Detect which cell encompasses the target text, then output its [x, y] center coordinate. 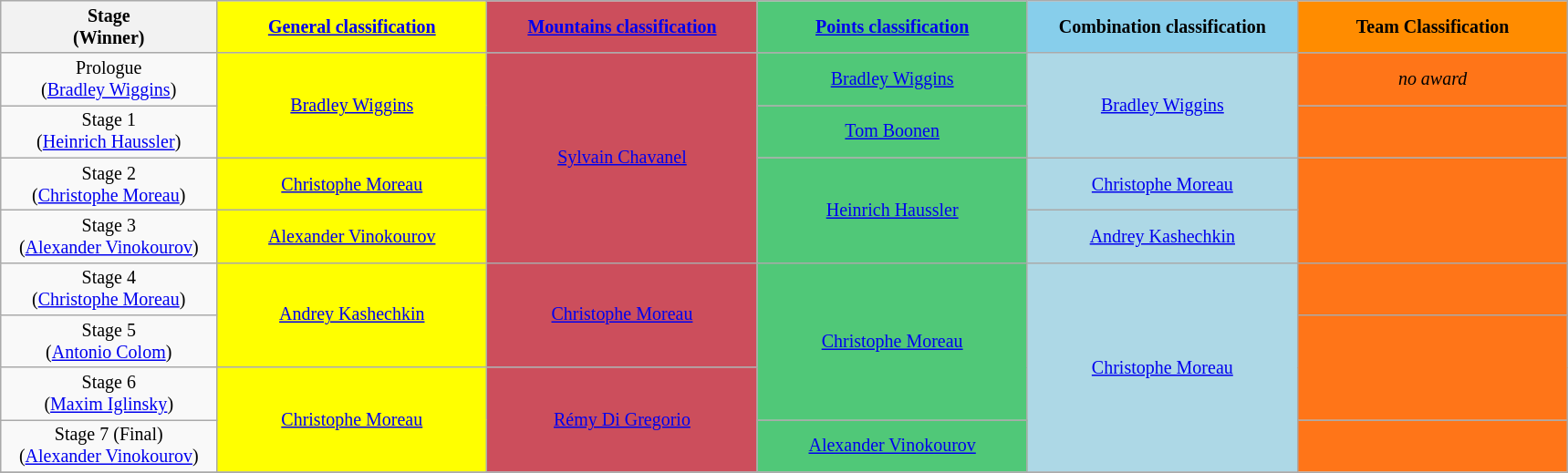
Stage 7 (Final) (Alexander Vinokourov) [109, 447]
Points classification [892, 27]
Rémy Di Gregorio [622, 419]
Stage(Winner) [109, 27]
Stage 3(Alexander Vinokourov) [109, 237]
Stage 6 (Maxim Iglinsky) [109, 394]
Combination classification [1162, 27]
Stage 4(Christophe Moreau) [109, 288]
Stage 1(Heinrich Haussler) [109, 131]
Heinrich Haussler [892, 210]
General classification [352, 27]
Prologue(Bradley Wiggins) [109, 80]
Stage 2(Christophe Moreau) [109, 184]
Tom Boonen [892, 131]
Team Classification [1432, 27]
Stage 5 (Antonio Colom) [109, 341]
Mountains classification [622, 27]
Sylvain Chavanel [622, 159]
no award [1432, 80]
